Extract the (X, Y) coordinate from the center of the cell holding the provided text.  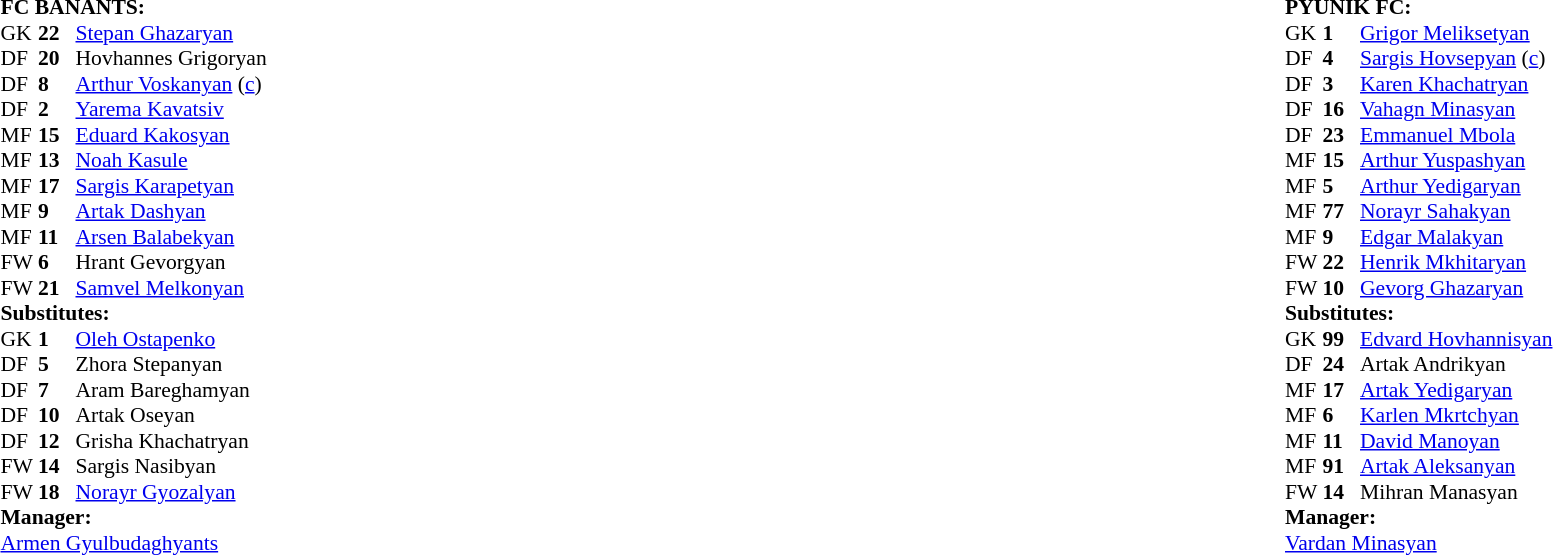
Samvel Melkonyan (172, 288)
Hrant Gevorgyan (172, 263)
8 (57, 84)
Stepan Ghazaryan (172, 33)
99 (1342, 339)
Hovhannes Grigoryan (172, 59)
Oleh Ostapenko (172, 339)
Norayr Sahakyan (1456, 211)
4 (1342, 59)
Arthur Yedigaryan (1456, 186)
Sargis Hovsepyan (c) (1456, 59)
Artak Dashyan (172, 211)
Arthur Voskanyan (c) (172, 84)
Arsen Balabekyan (172, 237)
Arthur Yuspashyan (1456, 161)
Yarema Kavatsiv (172, 109)
Henrik Mkhitaryan (1456, 263)
20 (57, 59)
David Manoyan (1456, 441)
Aram Bareghamyan (172, 390)
3 (1342, 84)
23 (1342, 135)
Emmanuel Mbola (1456, 135)
Artak Aleksanyan (1456, 467)
13 (57, 161)
77 (1342, 211)
Grigor Meliksetyan (1456, 33)
7 (57, 390)
Gevorg Ghazaryan (1456, 288)
2 (57, 109)
Karen Khachatryan (1456, 84)
12 (57, 441)
Sargis Karapetyan (172, 186)
18 (57, 492)
Grisha Khachatryan (172, 441)
91 (1342, 467)
Artak Yedigaryan (1456, 390)
Artak Oseyan (172, 415)
Artak Andrikyan (1456, 365)
Mihran Manasyan (1456, 492)
16 (1342, 109)
Noah Kasule (172, 161)
Edgar Malakyan (1456, 237)
21 (57, 288)
24 (1342, 365)
Sargis Nasibyan (172, 467)
Edvard Hovhannisyan (1456, 339)
Vahagn Minasyan (1456, 109)
Zhora Stepanyan (172, 365)
Norayr Gyozalyan (172, 492)
Karlen Mkrtchyan (1456, 415)
Eduard Kakosyan (172, 135)
